Search for the cell housing the specified text and yield its [X, Y] center coordinate. 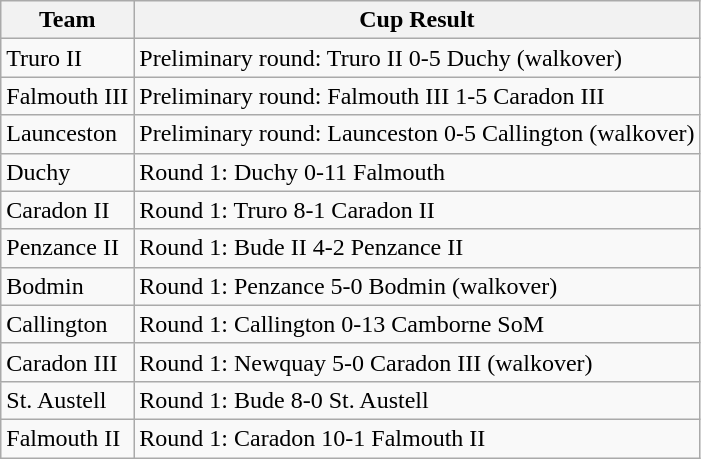
Round 1: Bude 8-0 St. Austell [417, 400]
Round 1: Newquay 5-0 Caradon III (walkover) [417, 362]
Duchy [68, 172]
Round 1: Truro 8-1 Caradon II [417, 210]
Falmouth II [68, 438]
Penzance II [68, 248]
Caradon II [68, 210]
Preliminary round: Launceston 0-5 Callington (walkover) [417, 134]
Truro II [68, 58]
Team [68, 20]
Round 1: Caradon 10-1 Falmouth II [417, 438]
Cup Result [417, 20]
Caradon III [68, 362]
Preliminary round: Truro II 0-5 Duchy (walkover) [417, 58]
Round 1: Bude II 4-2 Penzance II [417, 248]
Callington [68, 324]
Launceston [68, 134]
Round 1: Callington 0-13 Camborne SoM [417, 324]
Falmouth III [68, 96]
Bodmin [68, 286]
Round 1: Penzance 5-0 Bodmin (walkover) [417, 286]
Preliminary round: Falmouth III 1-5 Caradon III [417, 96]
St. Austell [68, 400]
Round 1: Duchy 0-11 Falmouth [417, 172]
